Detect which cell encompasses the target text, then output its (x, y) center coordinate. 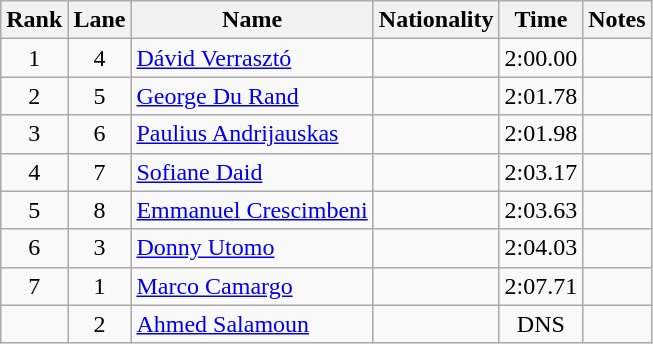
Dávid Verrasztó (252, 58)
2:07.71 (541, 286)
2:03.17 (541, 172)
2:00.00 (541, 58)
2:03.63 (541, 210)
Rank (34, 20)
Sofiane Daid (252, 172)
Paulius Andrijauskas (252, 134)
2:01.98 (541, 134)
Name (252, 20)
Notes (617, 20)
Nationality (436, 20)
Time (541, 20)
Donny Utomo (252, 248)
Ahmed Salamoun (252, 324)
2:01.78 (541, 96)
George Du Rand (252, 96)
Marco Camargo (252, 286)
Lane (100, 20)
DNS (541, 324)
2:04.03 (541, 248)
8 (100, 210)
Emmanuel Crescimbeni (252, 210)
